Provide the [x, y] coordinate of the cell's center where the given text is located.  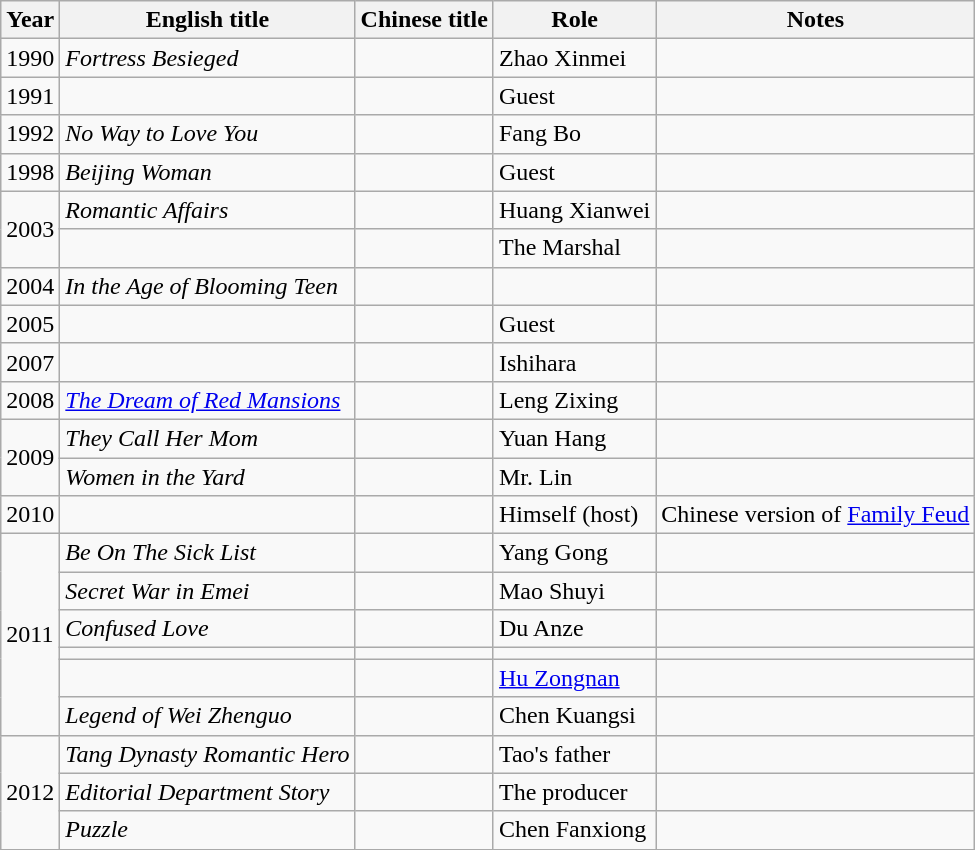
Legend of Wei Zhenguo [208, 716]
Yuan Hang [574, 438]
Tao's father [574, 754]
Leng Zixing [574, 400]
Secret War in Emei [208, 591]
Women in the Yard [208, 477]
Editorial Department Story [208, 792]
2004 [30, 286]
Mr. Lin [574, 477]
Tang Dynasty Romantic Hero [208, 754]
1992 [30, 134]
The Dream of Red Mansions [208, 400]
1998 [30, 172]
2003 [30, 229]
Year [30, 20]
They Call Her Mom [208, 438]
Be On The Sick List [208, 553]
In the Age of Blooming Teen [208, 286]
Romantic Affairs [208, 210]
2012 [30, 792]
Zhao Xinmei [574, 58]
Puzzle [208, 830]
The producer [574, 792]
2007 [30, 362]
Fang Bo [574, 134]
Du Anze [574, 629]
2011 [30, 634]
2010 [30, 515]
2009 [30, 457]
1990 [30, 58]
English title [208, 20]
2005 [30, 324]
Chinese title [424, 20]
Himself (host) [574, 515]
The Marshal [574, 248]
Hu Zongnan [574, 678]
Confused Love [208, 629]
Ishihara [574, 362]
Chinese version of Family Feud [816, 515]
Notes [816, 20]
Chen Fanxiong [574, 830]
Chen Kuangsi [574, 716]
Beijing Woman [208, 172]
Role [574, 20]
Yang Gong [574, 553]
No Way to Love You [208, 134]
2008 [30, 400]
Fortress Besieged [208, 58]
1991 [30, 96]
Huang Xianwei [574, 210]
Mao Shuyi [574, 591]
